Scan for the cell matching the given text and deliver its [x, y] coordinate at center. 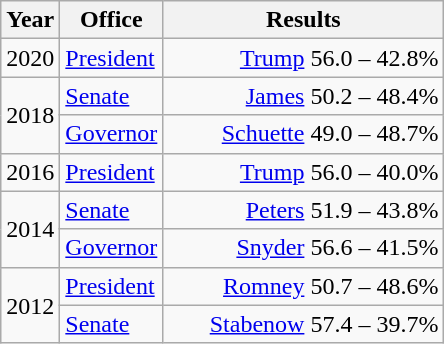
Schuette 49.0 – 48.7% [304, 134]
2014 [30, 229]
2018 [30, 115]
Romney 50.7 – 48.6% [304, 286]
Snyder 56.6 – 41.5% [304, 248]
Results [304, 20]
Trump 56.0 – 40.0% [304, 172]
Stabenow 57.4 – 39.7% [304, 324]
James 50.2 – 48.4% [304, 96]
2012 [30, 305]
Trump 56.0 – 42.8% [304, 58]
2020 [30, 58]
Peters 51.9 – 43.8% [304, 210]
2016 [30, 172]
Office [112, 20]
Year [30, 20]
